Return (x, y) of the center of cell containing provided text 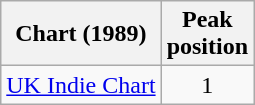
1 (207, 85)
Chart (1989) (81, 34)
UK Indie Chart (81, 85)
Peakposition (207, 34)
